Return the [x, y] coordinate for the center point of the cell that contains the specified text.  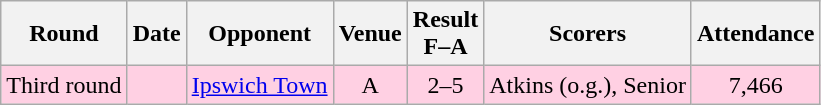
Attendance [755, 34]
Opponent [260, 34]
A [370, 85]
Date [156, 34]
ResultF–A [445, 34]
Third round [64, 85]
2–5 [445, 85]
Venue [370, 34]
7,466 [755, 85]
Ipswich Town [260, 85]
Round [64, 34]
Atkins (o.g.), Senior [588, 85]
Scorers [588, 34]
